Provide the (X, Y) coordinate of the cell's center where the given text is located.  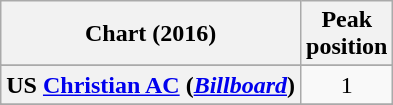
Chart (2016) (151, 34)
1 (347, 85)
Peak position (347, 34)
US Christian AC (Billboard) (151, 85)
